Determine the [x, y] coordinate at the center of the cell enclosing the given text.  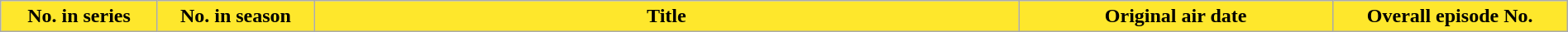
Original air date [1176, 16]
No. in series [79, 16]
Overall episode No. [1450, 16]
No. in season [235, 16]
Title [667, 16]
